Provide the [X, Y] coordinate of the cell's center where the given text is located.  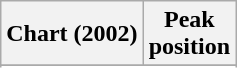
Chart (2002) [72, 34]
Peakposition [189, 34]
